Pinpoint the cell where the given text exists, returning its (X, Y) midpoint coordinate. 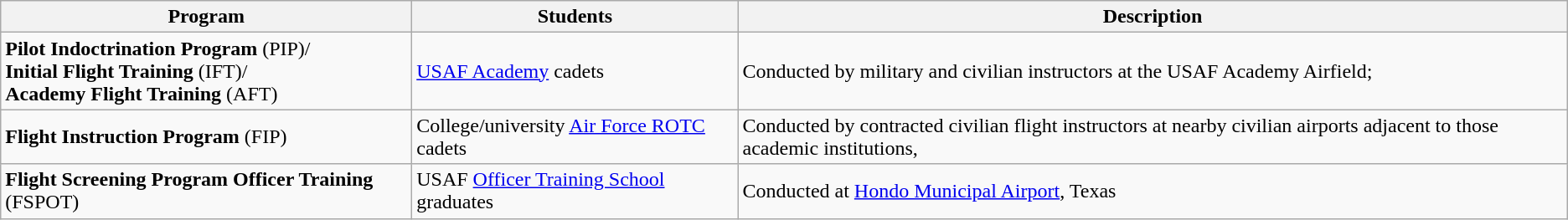
Conducted by contracted civilian flight instructors at nearby civilian airports adjacent to those academic institutions, (1153, 137)
Conducted at Hondo Municipal Airport, Texas (1153, 191)
Description (1153, 17)
Program (206, 17)
Students (575, 17)
College/university Air Force ROTC cadets (575, 137)
Pilot Indoctrination Program (PIP)/Initial Flight Training (IFT)/Academy Flight Training (AFT) (206, 71)
USAF Officer Training School graduates (575, 191)
Flight Screening Program Officer Training (FSPOT) (206, 191)
USAF Academy cadets (575, 71)
Conducted by military and civilian instructors at the USAF Academy Airfield; (1153, 71)
Flight Instruction Program (FIP) (206, 137)
